Determine the (X, Y) coordinate at the center of the cell enclosing the given text.  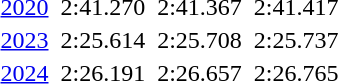
2:25.708 (200, 40)
2:25.614 (103, 40)
